Capture the cell that displays the provided text and extract its [X, Y] central coordinate. 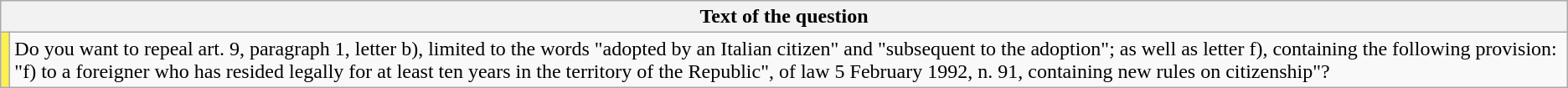
Text of the question [784, 17]
